Pinpoint the cell where the given text exists, returning its (x, y) midpoint coordinate. 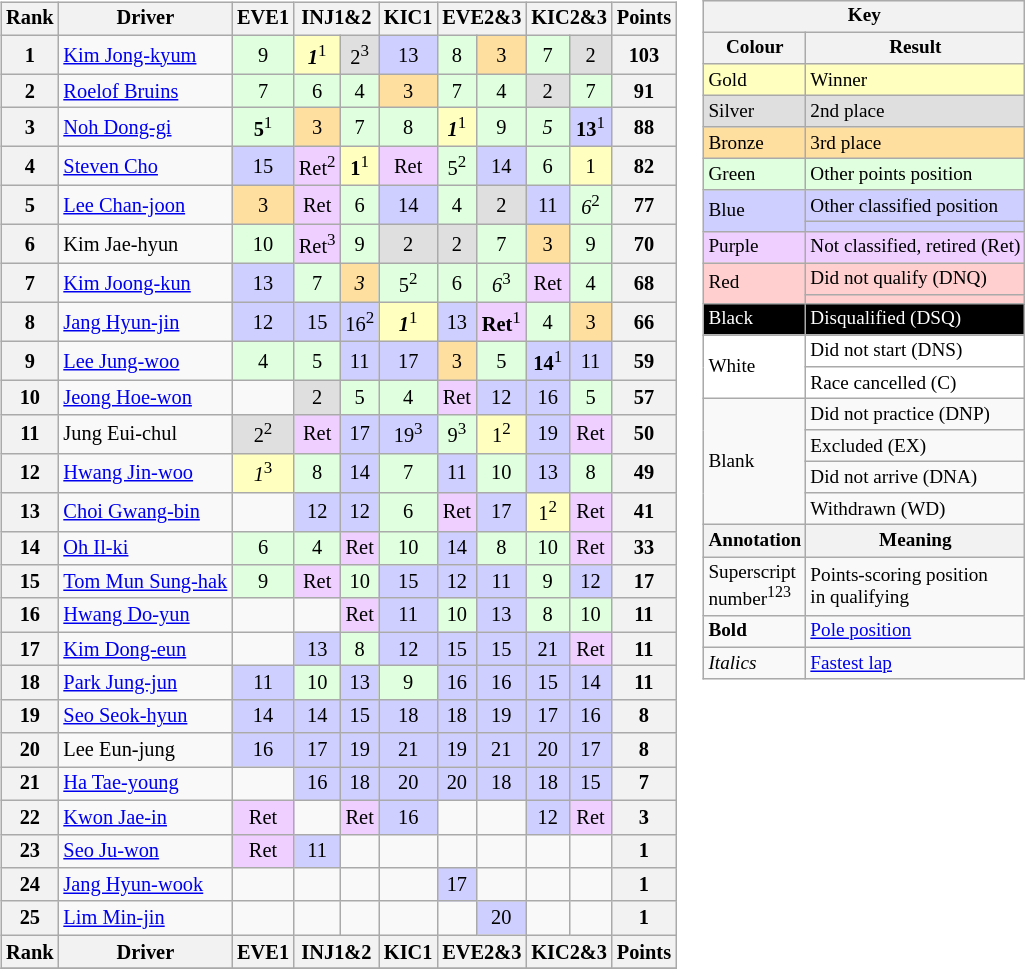
Jeong Hoe-won (146, 398)
63 (501, 284)
82 (644, 166)
Kim Jong-kyum (146, 54)
Jang Hyun-jin (146, 322)
Pole position (916, 632)
Kim Dong-eun (146, 649)
Silver (755, 111)
Kwon Jae-in (146, 817)
Hwang Jin-woo (146, 472)
62 (590, 206)
Blank (755, 462)
Disqualified (DSQ) (916, 319)
51 (263, 128)
88 (644, 128)
Winner (916, 80)
Result (916, 48)
Did not arrive (DNA) (916, 478)
Did not start (DNS) (916, 351)
Ha Tae-young (146, 784)
Blue (755, 210)
Jung Eui-chul (146, 434)
Park Jung-jun (146, 683)
Key (864, 16)
Tom Mun Sung-hak (146, 582)
Annotation (755, 541)
93 (456, 434)
Meaning (916, 541)
Ret1 (501, 322)
2nd place (916, 111)
Choi Gwang-bin (146, 512)
59 (644, 362)
Seo Seok-hyun (146, 716)
Superscriptnumber123 (755, 586)
Lim Min-jin (146, 918)
Kim Joong-kun (146, 284)
193 (408, 434)
70 (644, 244)
Ret2 (317, 166)
Points-scoring positionin qualifying (916, 586)
49 (644, 472)
Jang Hyun-wook (146, 885)
57 (644, 398)
Excluded (EX) (916, 446)
White (755, 366)
Noh Dong-gi (146, 128)
66 (644, 322)
3rd place (916, 143)
Ret3 (317, 244)
Other classified position (916, 206)
24 (30, 885)
162 (360, 322)
131 (590, 128)
Oh Il-ki (146, 548)
Did not qualify (DNQ) (916, 279)
141 (548, 362)
25 (30, 918)
Colour (755, 48)
Did not practice (DNP) (916, 414)
Red (755, 284)
41 (644, 512)
33 (644, 548)
Withdrawn (WD) (916, 509)
Bold (755, 632)
Lee Jung-woo (146, 362)
Hwang Do-yun (146, 615)
Bronze (755, 143)
Purple (755, 247)
Lee Eun-jung (146, 750)
Green (755, 175)
Race cancelled (C) (916, 383)
77 (644, 206)
91 (644, 91)
Lee Chan-joon (146, 206)
103 (644, 54)
50 (644, 434)
Steven Cho (146, 166)
68 (644, 284)
Black (755, 319)
Other points position (916, 175)
Gold (755, 80)
Roelof Bruins (146, 91)
Kim Jae-hyun (146, 244)
Seo Ju-won (146, 851)
Fastest lap (916, 663)
Not classified, retired (Ret) (916, 247)
Italics (755, 663)
